Return the (X, Y) coordinate for the center point of the cell that contains the specified text.  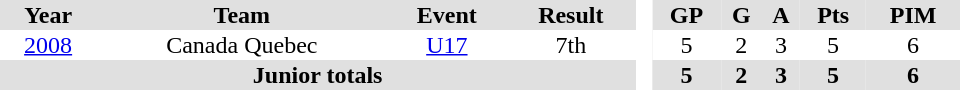
U17 (446, 45)
Event (446, 15)
2008 (48, 45)
7th (570, 45)
Canada Quebec (242, 45)
Result (570, 15)
A (781, 15)
Team (242, 15)
G (742, 15)
GP (686, 15)
PIM (913, 15)
Year (48, 15)
Junior totals (318, 75)
Pts (833, 15)
